Detect which cell encompasses the target text, then output its (x, y) center coordinate. 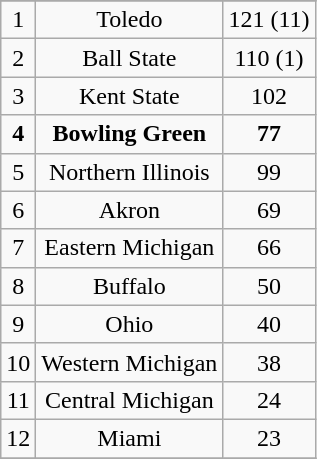
102 (269, 96)
50 (269, 286)
5 (18, 172)
10 (18, 362)
66 (269, 248)
12 (18, 438)
Ball State (130, 58)
121 (11) (269, 20)
Toledo (130, 20)
110 (1) (269, 58)
77 (269, 134)
9 (18, 324)
4 (18, 134)
Bowling Green (130, 134)
Buffalo (130, 286)
23 (269, 438)
Kent State (130, 96)
Central Michigan (130, 400)
40 (269, 324)
6 (18, 210)
11 (18, 400)
Northern Illinois (130, 172)
3 (18, 96)
1 (18, 20)
38 (269, 362)
24 (269, 400)
Eastern Michigan (130, 248)
99 (269, 172)
2 (18, 58)
7 (18, 248)
Miami (130, 438)
8 (18, 286)
Ohio (130, 324)
Akron (130, 210)
Western Michigan (130, 362)
69 (269, 210)
